Extract the [x, y] coordinate from the center of the cell holding the provided text.  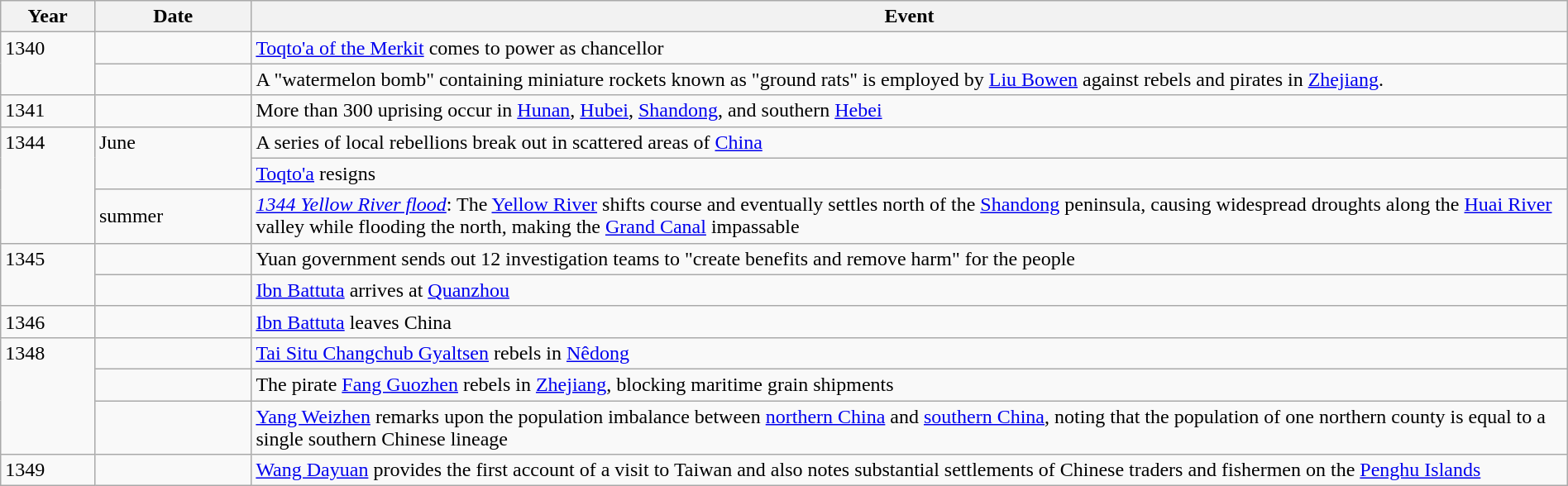
1345 [48, 274]
1349 [48, 470]
Event [910, 17]
Yuan government sends out 12 investigation teams to "create benefits and remove harm" for the people [910, 259]
Year [48, 17]
A "watermelon bomb" containing miniature rockets known as "ground rats" is employed by Liu Bowen against rebels and pirates in Zhejiang. [910, 79]
More than 300 uprising occur in Hunan, Hubei, Shandong, and southern Hebei [910, 111]
1341 [48, 111]
The pirate Fang Guozhen rebels in Zhejiang, blocking maritime grain shipments [910, 384]
A series of local rebellions break out in scattered areas of China [910, 142]
1346 [48, 322]
Ibn Battuta leaves China [910, 322]
Toqto'a of the Merkit comes to power as chancellor [910, 48]
Date [172, 17]
1348 [48, 395]
1344 [48, 185]
Ibn Battuta arrives at Quanzhou [910, 290]
June [172, 158]
Toqto'a resigns [910, 174]
summer [172, 217]
1340 [48, 64]
Tai Situ Changchub Gyaltsen rebels in Nêdong [910, 353]
